Detect which cell encompasses the target text, then output its [x, y] center coordinate. 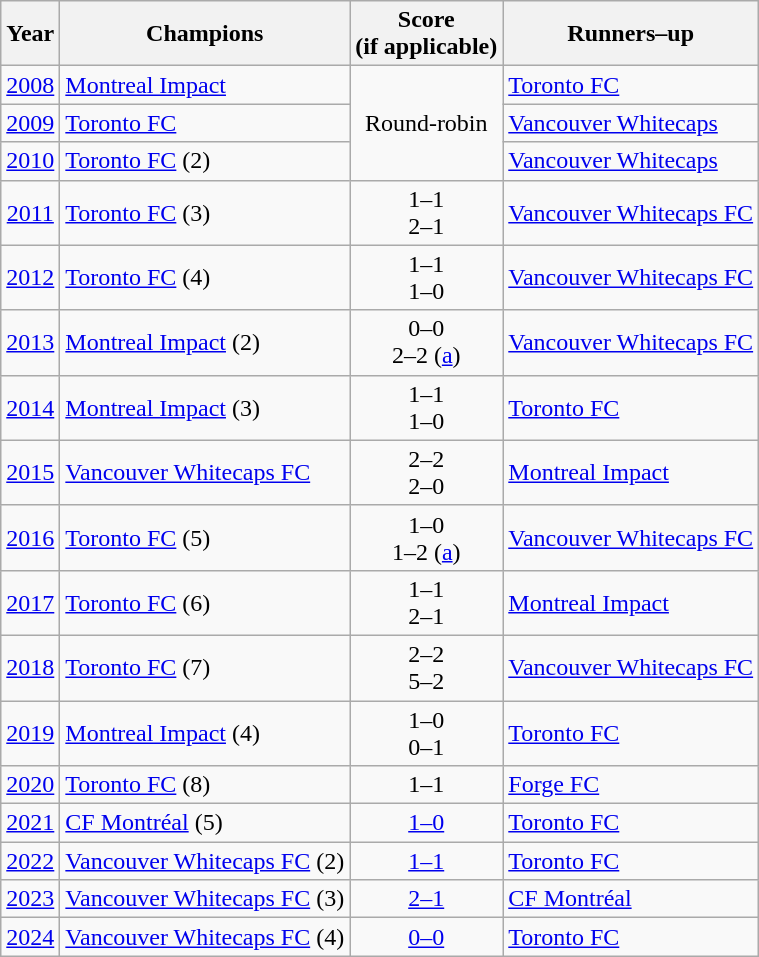
2016 [30, 538]
1–0 [426, 823]
Score(if applicable) [426, 34]
Forge FC [631, 785]
2–1 [426, 899]
2015 [30, 472]
2021 [30, 823]
1–01–2 (a) [426, 538]
2018 [30, 668]
0–0 [426, 937]
Toronto FC (6) [205, 602]
2011 [30, 212]
2024 [30, 937]
2019 [30, 732]
CF Montréal [631, 899]
2013 [30, 342]
Toronto FC (2) [205, 161]
2012 [30, 278]
Round-robin [426, 123]
0–02–2 (a) [426, 342]
2014 [30, 408]
2–22–0 [426, 472]
CF Montréal (5) [205, 823]
Vancouver Whitecaps FC (3) [205, 899]
2022 [30, 861]
Montreal Impact (3) [205, 408]
Toronto FC (3) [205, 212]
Vancouver Whitecaps FC (2) [205, 861]
Toronto FC (7) [205, 668]
Year [30, 34]
2023 [30, 899]
Champions [205, 34]
2020 [30, 785]
2017 [30, 602]
1–00–1 [426, 732]
Montreal Impact (2) [205, 342]
2010 [30, 161]
Toronto FC (5) [205, 538]
Toronto FC (4) [205, 278]
Montreal Impact (4) [205, 732]
Vancouver Whitecaps FC (4) [205, 937]
2008 [30, 85]
Toronto FC (8) [205, 785]
2009 [30, 123]
Runners–up [631, 34]
2–25–2 [426, 668]
